Determine the [x, y] coordinate at the center of the cell enclosing the given text.  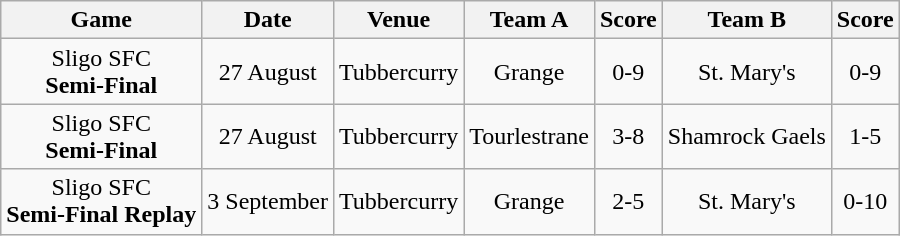
Sligo SFCSemi-Final Replay [102, 202]
Team A [530, 20]
3 September [268, 202]
1-5 [865, 136]
Game [102, 20]
Team B [746, 20]
Date [268, 20]
Venue [399, 20]
Tourlestrane [530, 136]
Shamrock Gaels [746, 136]
2-5 [628, 202]
0-10 [865, 202]
3-8 [628, 136]
